Return the (x, y) coordinate for the center point of the cell that contains the specified text.  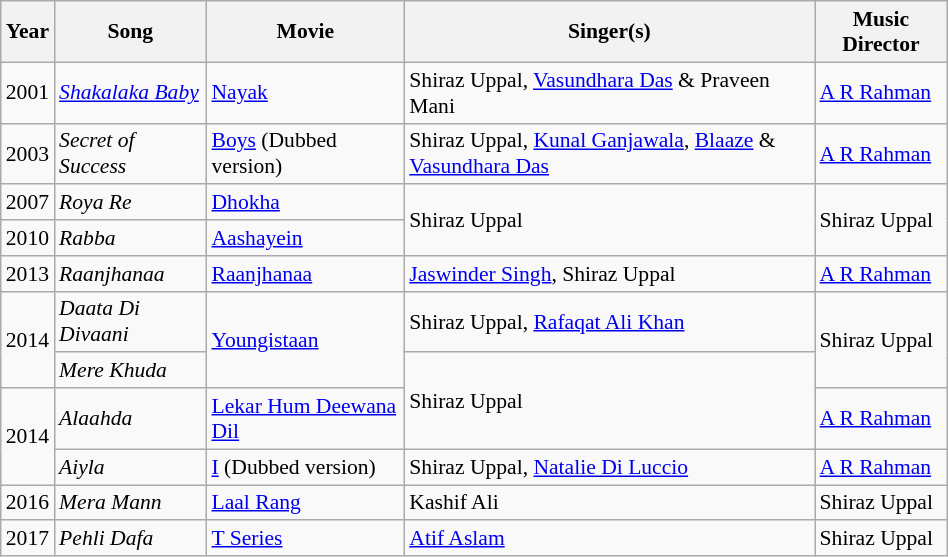
Alaahda (130, 418)
I (Dubbed version) (305, 467)
2007 (28, 203)
Roya Re (130, 203)
Jaswinder Singh, Shiraz Uppal (609, 274)
Atif Aslam (609, 539)
Rabba (130, 238)
2010 (28, 238)
Year (28, 32)
Pehli Dafa (130, 539)
Shiraz Uppal, Kunal Ganjawala, Blaaze & Vasundhara Das (609, 154)
Shiraz Uppal, Vasundhara Das & Praveen Mani (609, 92)
Aiyla (130, 467)
2001 (28, 92)
Secret of Success (130, 154)
Mera Mann (130, 503)
Movie (305, 32)
Kashif Ali (609, 503)
Shakalaka Baby (130, 92)
Singer(s) (609, 32)
Song (130, 32)
Daata Di Divaani (130, 322)
Nayak (305, 92)
Aashayein (305, 238)
2013 (28, 274)
Shiraz Uppal, Natalie Di Luccio (609, 467)
2017 (28, 539)
Boys (Dubbed version) (305, 154)
Shiraz Uppal, Rafaqat Ali Khan (609, 322)
Laal Rang (305, 503)
2016 (28, 503)
2003 (28, 154)
T Series (305, 539)
Youngistaan (305, 340)
Mere Khuda (130, 371)
Dhokha (305, 203)
Music Director (882, 32)
Lekar Hum Deewana Dil (305, 418)
